Extract the [x, y] coordinate from the center of the cell holding the provided text.  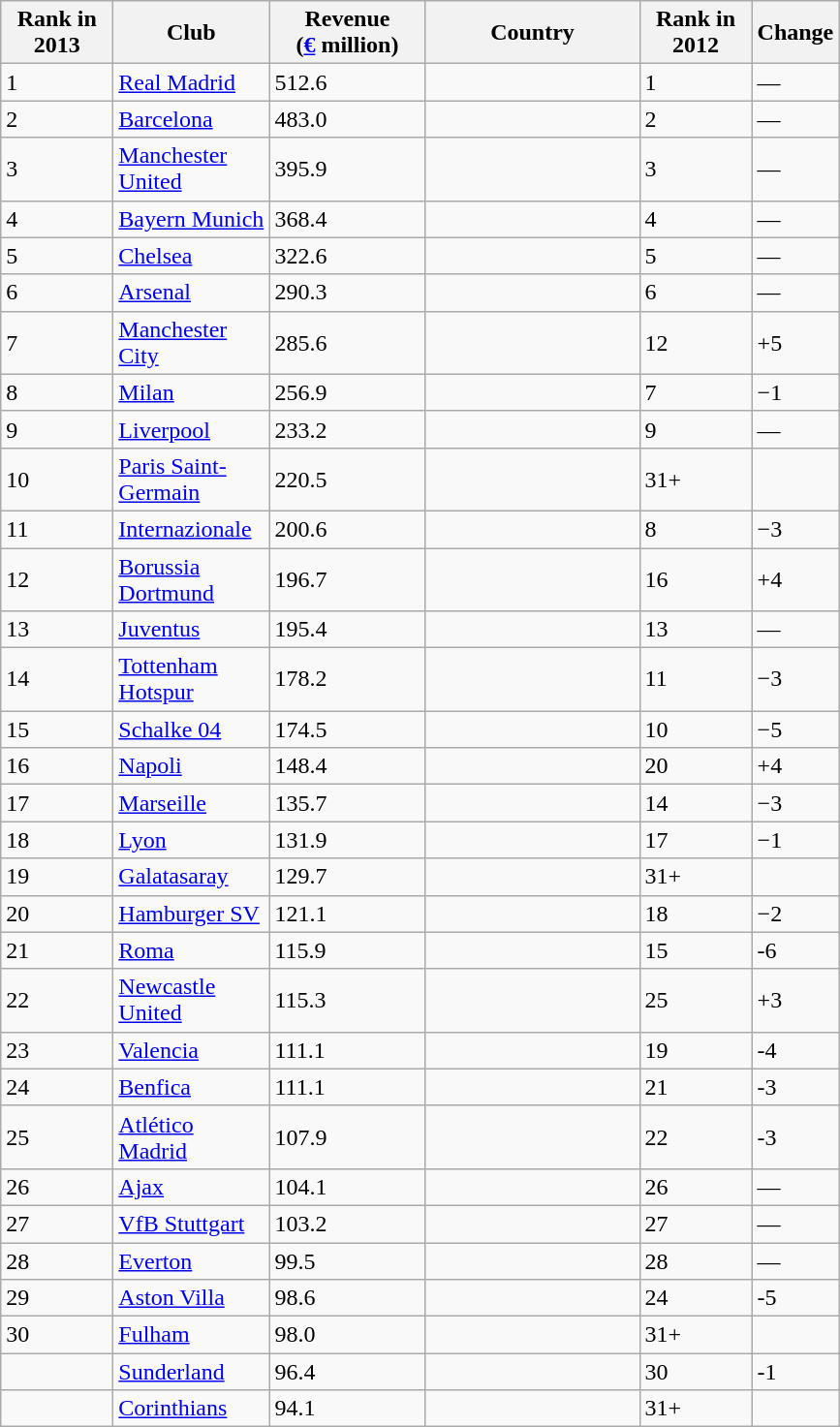
103.2 [347, 1224]
Atlético Madrid [192, 1137]
Napoli [192, 766]
Corinthians [192, 1409]
+3 [795, 1000]
98.0 [347, 1335]
Ajax [192, 1187]
Chelsea [192, 256]
+5 [795, 343]
Country [533, 33]
Hamburger SV [192, 914]
322.6 [347, 256]
131.9 [347, 840]
Manchester City [192, 343]
129.7 [347, 877]
178.2 [347, 680]
200.6 [347, 529]
-4 [795, 1050]
Fulham [192, 1335]
Newcastle United [192, 1000]
368.4 [347, 219]
Schalke 04 [192, 729]
Marseille [192, 803]
Milan [192, 392]
290.3 [347, 293]
99.5 [347, 1260]
Arsenal [192, 293]
148.4 [347, 766]
121.1 [347, 914]
Benfica [192, 1087]
Lyon [192, 840]
VfB Stuttgart [192, 1224]
Aston Villa [192, 1298]
Borussia Dortmund [192, 579]
−2 [795, 914]
Change [795, 33]
Revenue (€ million) [347, 33]
Tottenham Hotspur [192, 680]
Rank in2013 [57, 33]
Sunderland [192, 1372]
-5 [795, 1298]
512.6 [347, 82]
Paris Saint-Germain [192, 479]
256.9 [347, 392]
196.7 [347, 579]
Liverpool [192, 429]
Roma [192, 950]
Everton [192, 1260]
29 [57, 1298]
Real Madrid [192, 82]
Valencia [192, 1050]
Internazionale [192, 529]
−5 [795, 729]
195.4 [347, 630]
Barcelona [192, 119]
135.7 [347, 803]
233.2 [347, 429]
96.4 [347, 1372]
395.9 [347, 169]
-1 [795, 1372]
Bayern Munich [192, 219]
483.0 [347, 119]
98.6 [347, 1298]
94.1 [347, 1409]
115.3 [347, 1000]
-6 [795, 950]
Club [192, 33]
Manchester United [192, 169]
115.9 [347, 950]
220.5 [347, 479]
Galatasaray [192, 877]
174.5 [347, 729]
Rank in2012 [696, 33]
Juventus [192, 630]
285.6 [347, 343]
23 [57, 1050]
107.9 [347, 1137]
104.1 [347, 1187]
